Identify which cell holds the provided text, then report its (x, y) central coordinate. 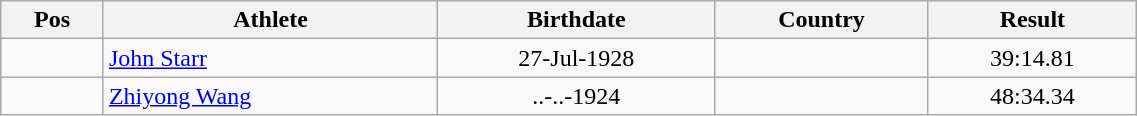
Result (1032, 20)
John Starr (270, 58)
Country (822, 20)
27-Jul-1928 (576, 58)
39:14.81 (1032, 58)
..-..-1924 (576, 96)
Athlete (270, 20)
Zhiyong Wang (270, 96)
Birthdate (576, 20)
Pos (52, 20)
48:34.34 (1032, 96)
